Return the [X, Y] coordinate for the center point of the cell that contains the specified text.  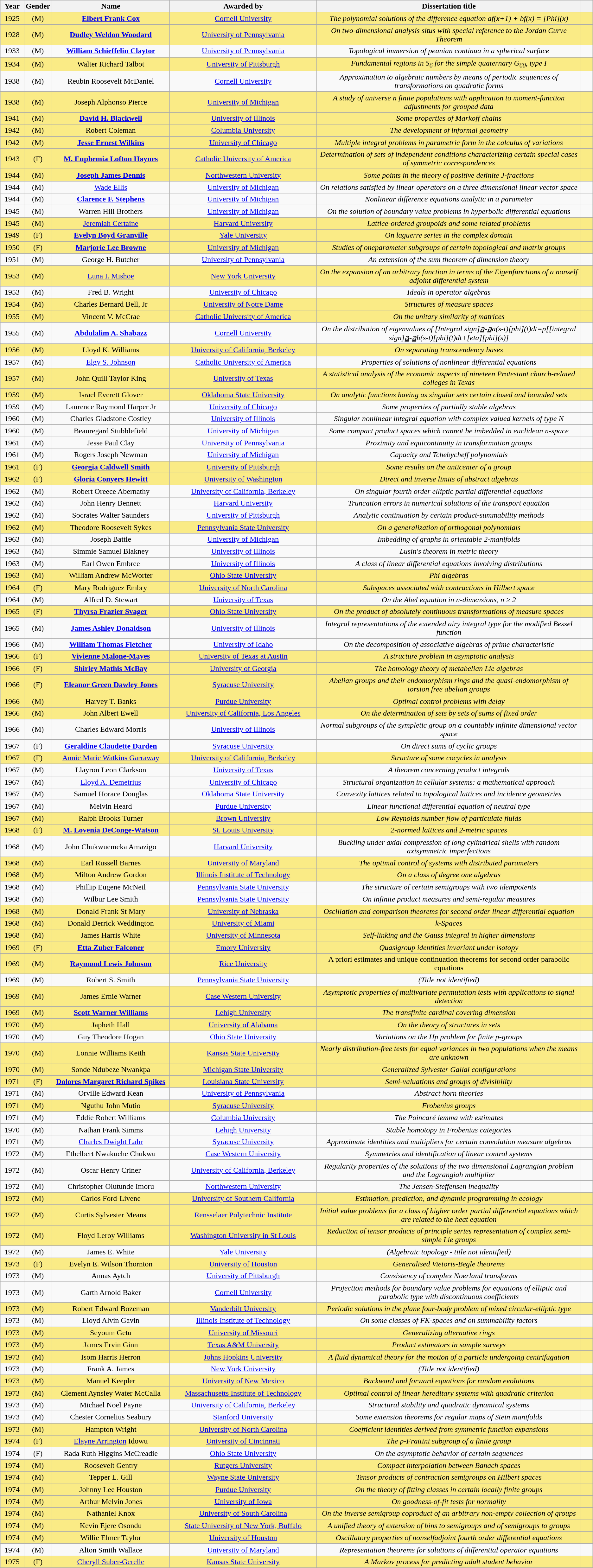
Socrates Walter Saunders [111, 515]
Alton Smith Wallace [111, 1550]
Joseph Battle [111, 539]
Some results on the anticenter of a group [449, 467]
Charles Dwight Lahr [111, 1142]
St. Louis University [243, 830]
On the distribution of eigenvalues of [Integral sign]a̳-a̳a(s-t)[phi](t)dt=p[[integral sign]a̳-a̳b(s-t)[phi](t)dt+[eta][phi](s)] [449, 333]
Chester Cornelius Seabury [111, 1417]
Phillip Eugene McNeil [111, 887]
Tensor products of contraction semigroups on Hilbert spaces [449, 1477]
Christopher Olutunde Imoru [111, 1186]
Warren Hill Brothers [111, 211]
James Ervin Ginn [111, 1345]
Garth Arnold Baker [111, 1292]
Normal subgroups of the sympletic group on a countably infinite dimensional vector space [449, 729]
1954 [12, 304]
Nathan Frank Simms [111, 1130]
University of Miami [243, 923]
On the decomposition of associative algebras of prime characteristic [449, 644]
The structure of certain semigroups with two idempotents [449, 887]
On analytic functions having as singular sets certain closed and bounded sets [449, 395]
Robert Coleman [111, 131]
1949 [12, 235]
Earl Russell Barnes [111, 863]
Jeremiah Certaine [111, 223]
On goodness-of-fit tests for normality [449, 1501]
Floyd Leroy Williams [111, 1235]
Asymptotic properties of multivariate permutation tests with applications to signal detection [449, 997]
A study of universe n finite populations with application to moment-function adjustments for grouped data [449, 102]
Orville Edward Kean [111, 1093]
Lloyd A. Demetrius [111, 782]
University of Iowa [243, 1501]
Oscillation and comparison theorems for second order linear differential equation [449, 911]
Approximation to algebraic numbers by means of periodic sequences of transformations on quadratic forms [449, 81]
Frank A. James [111, 1369]
John Quill Taylor King [111, 378]
A class of linear differential equations involving distributions [449, 564]
The transfinite cardinal covering dimension [449, 1013]
On laguerre series in the complex domain [449, 235]
1941 [12, 118]
Thyrsa Frazier Svager [111, 612]
A priori estimates and unique continuation theorems for second order parabolic equations [449, 964]
Nonlinear difference equations analytic in a parameter [449, 199]
Nguthu John Mutio [111, 1106]
On two-dimensional analysis situs with special reference to the Jordan Curve Theorem [449, 35]
On the inverse semigroup coproduct of an arbitrary non-empty collection of groups [449, 1514]
James Ashley Donaldson [111, 628]
Compact interpolation between Banach spaces [449, 1465]
Integral representations of the extended airy integral type for the modified Bessel function [449, 628]
1928 [12, 35]
Seyoum Getu [111, 1333]
Guy Theodore Hogan [111, 1037]
Quasigroup identities invariant under isotopy [449, 947]
Consistency of complex Noerland transforms [449, 1276]
Johns Hopkins University [243, 1357]
1933 [12, 51]
On the solution of boundary value problems in hyperbolic differential equations [449, 211]
Marjorie Lee Browne [111, 247]
Willie Elmer Taylor [111, 1538]
Geraldine Claudette Darden [111, 746]
Simmie Samuel Blakney [111, 551]
Mary Rodriguez Embry [111, 588]
Alfred D. Stewart [111, 600]
Year [12, 6]
On the determination of sets by sets of sums of fixed order [449, 713]
Subspaces associated with contractions in Hilbert space [449, 588]
Estimation, prediction, and dynamic programming in ecology [449, 1199]
Wayne State University [243, 1477]
Michigan State University [243, 1069]
Washington University in St Louis [243, 1235]
Reubin Roosevelt McDaniel [111, 81]
Proximity and equicontinuity in transformation groups [449, 443]
1956 [12, 350]
(Algebraic topology - title not identified) [449, 1252]
University of Missouri [243, 1333]
An extension of the sum theorem of dimension theory [449, 259]
University of Texas at Austin [243, 656]
Gender [38, 6]
Stable homotopy in Frobenius categories [449, 1130]
Clarence F. Stephens [111, 199]
On the unitary similarity of matrices [449, 316]
Donald Derrick Weddington [111, 923]
University of Southern California [243, 1199]
William Thomas Fletcher [111, 644]
Imbedding of graphs in orientable 2-manifolds [449, 539]
Georgia Caldwell Smith [111, 467]
1943 [12, 159]
Jesse Paul Clay [111, 443]
University of California, Los Angeles [243, 713]
Fred B. Wright [111, 292]
Annie Marie Watkins Garraway [111, 758]
Charles Edward Morris [111, 729]
A theorem concerning product integrals [449, 770]
Generalizing alternative rings [449, 1333]
The development of informal geometry [449, 131]
University of Nebraska [243, 911]
David H. Blackwell [111, 118]
Topological immersion of peanian continua in a spherical surface [449, 51]
Product estimators in sample surveys [449, 1345]
Self-linking and the Gauss integral in higher dimensions [449, 935]
A unified theory of extension of bins to semigroups and of semigroups to groups [449, 1526]
James Harris White [111, 935]
Massachusetts Institute of Technology [243, 1393]
On a class of degree one algebras [449, 875]
Kevin Ejere Osondu [111, 1526]
Cheryll Suber-Gerelle [111, 1562]
Israel Everett Glover [111, 395]
On the theory of structures in sets [449, 1025]
Generalised Vietoris-Begle theorems [449, 1264]
Oscar Henry Criner [111, 1170]
George H. Butcher [111, 259]
Annas Aytch [111, 1276]
John Albert Ewell [111, 713]
On direct sums of cyclic groups [449, 746]
Gloria Conyers Hewitt [111, 479]
Theodore Roosevelt Sykes [111, 527]
University of South Carolina [243, 1514]
University of Georgia [243, 668]
Rogers Joseph Newman [111, 455]
Analytic continuation by certain product-summability methods [449, 515]
Structural stability and quadratic dynamical systems [449, 1405]
Ralph Brooks Turner [111, 818]
Semi-valuations and groups of divisibility [449, 1081]
Eddie Robert Williams [111, 1118]
Lloyd Alvin Gavin [111, 1321]
On relations satisfied by linear operators on a three dimensional linear vector space [449, 187]
Variations on the Hp problem for finite p-groups [449, 1037]
Evelyn E. Wilson Thornton [111, 1264]
Dissertation title [449, 6]
Donald Frank St Mary [111, 911]
Linear functional differential equation of neutral type [449, 806]
Clement Aynsley Water McCalla [111, 1393]
Elayne Arrington Idowu [111, 1441]
Structure of some cocycles in analysis [449, 758]
On singular fourth order elliptic partial differential equations [449, 491]
k-Spaces [449, 923]
Earl Owen Embree [111, 564]
Initial value problems for a class of higher order partial differential equations which are related to the heat equation [449, 1215]
Abdulalim A. Shabazz [111, 333]
Lonnie Williams Keith [111, 1053]
Singular nonlinear integral equation with complex valued kernels of type N [449, 419]
Coefficient identities derived from symmetric function expansions [449, 1429]
Lloyd K. Williams [111, 350]
1975 [12, 1562]
On some classes of FK-spaces and on summability factors [449, 1321]
On separating transcendency bases [449, 350]
Vanderbilt University [243, 1309]
Truncation errors in numerical solutions of the transport equation [449, 503]
Abelian groups and their endomorphism rings and the quasi-endomorphism of torsion free abelian groups [449, 685]
Melvin Heard [111, 806]
Structures of measure spaces [449, 304]
On the expansion of an arbitrary function in terms of the Eigenfunctions of a nonself adjoint differential system [449, 276]
Reduction of tensor products of principle series representation of complex semi-simple Lie groups [449, 1235]
Symmetries and identification of linear control systems [449, 1154]
The Poincaré lemma with estimates [449, 1118]
Low Reynolds number flow of particulate fluids [449, 818]
M. Lovenia DeConge-Watson [111, 830]
Convexity lattices related to topological lattices and incidence geometries [449, 794]
Ethelbert Nwakuche Chukwu [111, 1154]
Eleanor Green Dawley Jones [111, 685]
Hampton Wright [111, 1429]
1925 [12, 18]
University of New Mexico [243, 1381]
Joseph James Dennis [111, 175]
Charles Gladstone Costley [111, 419]
Japheth Hall [111, 1025]
University of Minnesota [243, 935]
William Schieffelin Claytor [111, 51]
The homology theory of metabelian Lie algebras [449, 668]
Vivienne Malone-Mayes [111, 656]
Samuel Horace Douglas [111, 794]
Joseph Alphonso Pierce [111, 102]
Johnny Lee Houston [111, 1489]
James Ernie Warner [111, 997]
Approximate identities and multipliers for certain convolution measure algebras [449, 1142]
Awarded by [243, 6]
1934 [12, 64]
Phi algebras [449, 576]
On infinite product measures and semi-regular measures [449, 899]
Harvey T. Banks [111, 701]
Abstract horn theories [449, 1093]
Dolores Margaret Richard Spikes [111, 1081]
1951 [12, 259]
Stanford University [243, 1417]
Some properties of Markoff chains [449, 118]
Carlos Ford-Livene [111, 1199]
Rensselaer Polytechnic Institute [243, 1215]
Buckling under axial compression of long cylindrical shells with random axisymmetric imperfections [449, 846]
Beauregard Stubblefield [111, 431]
Llayron Leon Clarkson [111, 770]
Luna I. Mishoe [111, 276]
Texas A&M University [243, 1345]
Arthur Melvin Jones [111, 1501]
Milton Andrew Gordon [111, 875]
Robert Oreece Abernathy [111, 491]
John Henry Bennett [111, 503]
Jesse Ernest Wilkins [111, 143]
William Andrew McWorter [111, 576]
Robert S. Smith [111, 980]
Raymond Lewis Johnson [111, 964]
University of Notre Dame [243, 304]
Properties of solutions of nonlinear differential equations [449, 362]
On the Abel equation in n-dimensions, n ≥ 2 [449, 600]
Emory University [243, 947]
Backward and forward equations for random evolutions [449, 1381]
Roosevelt Gentry [111, 1465]
University of Washington [243, 479]
A Markov process for predicting adult student behavior [449, 1562]
Studies of oneparameter subgroups of certain topological and matrix groups [449, 247]
Laurence Raymond Harper Jr [111, 407]
Optimal control of linear hereditary systems with quadratic criterion [449, 1393]
Some points in the theory of positive definite J-fractions [449, 175]
The optimal control of systems with distributed parameters [449, 863]
2-normed lattices and 2-metric spaces [449, 830]
The polynomial solutions of the difference equation af(x+1) + bf(x) = [Phi](x) [449, 18]
Wade Ellis [111, 187]
Some properties of partially stable algebras [449, 407]
A statistical analysis of the economic aspects of nineteen Protestant church-related colleges in Texas [449, 378]
Structural organization in cellular systems: a mathematical approach [449, 782]
Lusin's theorem in metric theory [449, 551]
Tepper L. Gill [111, 1477]
Louisiana State University [243, 1081]
A structure problem in asymptotic analysis [449, 656]
Oscillatory properties of nonselfadjoint fourth order differential equations [449, 1538]
Sonde Ndubeze Nwankpa [111, 1069]
Evelyn Boyd Granville [111, 235]
On the theory of fitting classes in certain locally finite groups [449, 1489]
Rada Ruth Higgins McCreadie [111, 1453]
Charles Bernard Bell, Jr [111, 304]
University of Cincinnati [243, 1441]
Multiple integral problems in parametric form in the calculus of variations [449, 143]
Nathaniel Knox [111, 1514]
Projection methods for boundary value problems for equations of elliptic and parabolic type with discontinuous coefficients [449, 1292]
A fluid dynamical theory for the motion of a particle undergoing centrifugation [449, 1357]
Rutgers University [243, 1465]
Elgy S. Johnson [111, 362]
Isom Harris Herron [111, 1357]
On the product of absolutely continuous transformations of measure spaces [449, 612]
On a generalization of orthogonal polynomials [449, 527]
Dudley Weldon Woodard [111, 35]
Direct and inverse limits of abstract algebras [449, 479]
1950 [12, 247]
State University of New York, Buffalo [243, 1526]
University of Idaho [243, 644]
Representation theorems for solutions of differential operator equations [449, 1550]
University of Alabama [243, 1025]
Nearly distribution-free tests for equal variances in two populations when the means are unknown [449, 1053]
Some extension theorems for regular maps of Stein manifolds [449, 1417]
M. Euphemia Lofton Haynes [111, 159]
Fundamental regions in S6 for the simple quaternary G60, type I [449, 64]
The Jensen-Steffensen inequality [449, 1186]
Shirley Mathis McBay [111, 668]
Etta Zuber Falconer [111, 947]
Brown University [243, 818]
Ideals in operator algebras [449, 292]
Determination of sets of independent conditions characterizing certain special cases of symmetric correspondences [449, 159]
Vincent V. McCrae [111, 316]
John Chukwuemeka Amazigo [111, 846]
Optimal control problems with delay [449, 701]
On the asymptotic behavior of certain sequences [449, 1453]
Frobenius groups [449, 1106]
Walter Richard Talbot [111, 64]
James E. White [111, 1252]
Scott Warner Williams [111, 1013]
Manuel Keepler [111, 1381]
Elbert Frank Cox [111, 18]
Lattice-ordered groupoids and some related problems [449, 223]
Some compact product spaces which cannot be imbedded in euclidean n-space [449, 431]
Generalized Sylvester Gallai configurations [449, 1069]
Rice University [243, 964]
Periodic solutions in the plane four-body problem of mixed circular-elliptic type [449, 1309]
Wilbur Lee Smith [111, 899]
Name [111, 6]
Capacity and Tchebycheff polynomials [449, 455]
Regularity properties of the solutions of the two dimensional Lagrangian problem and the Lagrangiah multiplier [449, 1170]
Michael Noel Payne [111, 1405]
Curtis Sylvester Means [111, 1215]
The p-Frattini subgroup of a finite group [449, 1441]
Robert Edward Bozeman [111, 1309]
